Extract the [X, Y] coordinate from the center of the cell holding the provided text.  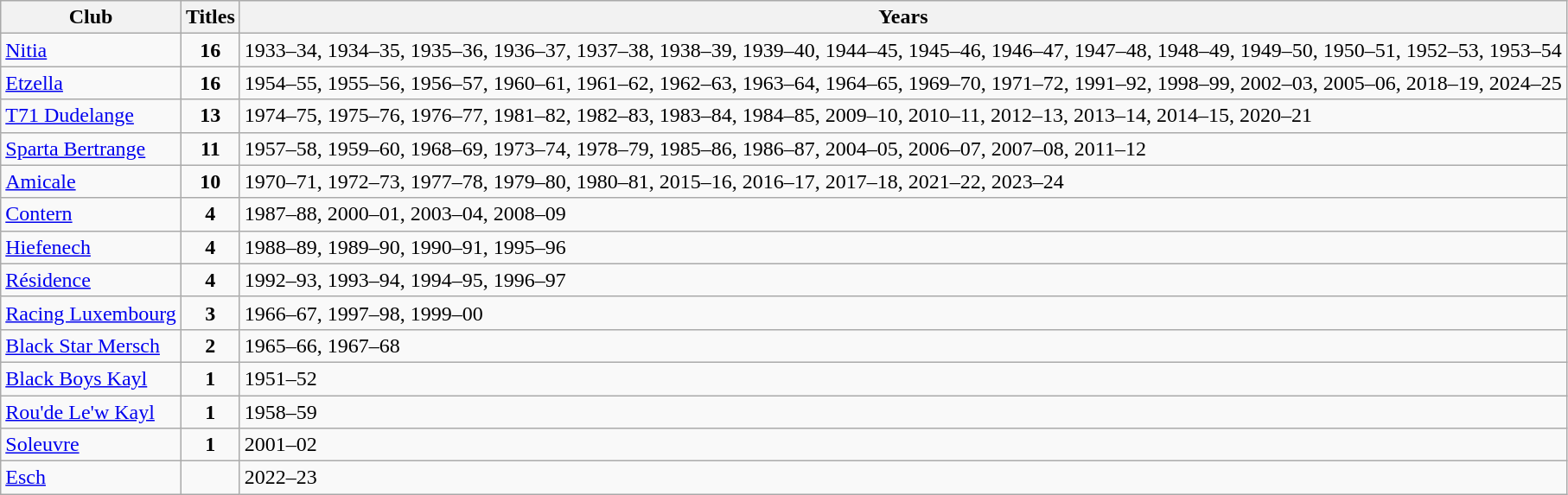
1992–93, 1993–94, 1994–95, 1996–97 [902, 280]
Esch [92, 478]
2022–23 [902, 478]
3 [210, 313]
1965–66, 1967–68 [902, 346]
Black Boys Kayl [92, 378]
2001–02 [902, 445]
Black Star Mersch [92, 346]
1974–75, 1975–76, 1976–77, 1981–82, 1982–83, 1983–84, 1984–85, 2009–10, 2010–11, 2012–13, 2013–14, 2014–15, 2020–21 [902, 116]
T71 Dudelange [92, 116]
Soleuvre [92, 445]
Résidence [92, 280]
Sparta Bertrange [92, 149]
Rou'de Le'w Kayl [92, 412]
10 [210, 181]
1958–59 [902, 412]
1933–34, 1934–35, 1935–36, 1936–37, 1937–38, 1938–39, 1939–40, 1944–45, 1945–46, 1946–47, 1947–48, 1948–49, 1949–50, 1950–51, 1952–53, 1953–54 [902, 50]
Racing Luxembourg [92, 313]
Years [902, 17]
2 [210, 346]
Club [92, 17]
1966–67, 1997–98, 1999–00 [902, 313]
1957–58, 1959–60, 1968–69, 1973–74, 1978–79, 1985–86, 1986–87, 2004–05, 2006–07, 2007–08, 2011–12 [902, 149]
Etzella [92, 83]
1951–52 [902, 378]
Contern [92, 214]
1970–71, 1972–73, 1977–78, 1979–80, 1980–81, 2015–16, 2016–17, 2017–18, 2021–22, 2023–24 [902, 181]
Amicale [92, 181]
1987–88, 2000–01, 2003–04, 2008–09 [902, 214]
Titles [210, 17]
11 [210, 149]
Hiefenech [92, 247]
Nitia [92, 50]
1988–89, 1989–90, 1990–91, 1995–96 [902, 247]
13 [210, 116]
1954–55, 1955–56, 1956–57, 1960–61, 1961–62, 1962–63, 1963–64, 1964–65, 1969–70, 1971–72, 1991–92, 1998–99, 2002–03, 2005–06, 2018–19, 2024–25 [902, 83]
